Extract the [X, Y] coordinate from the center of the cell holding the provided text.  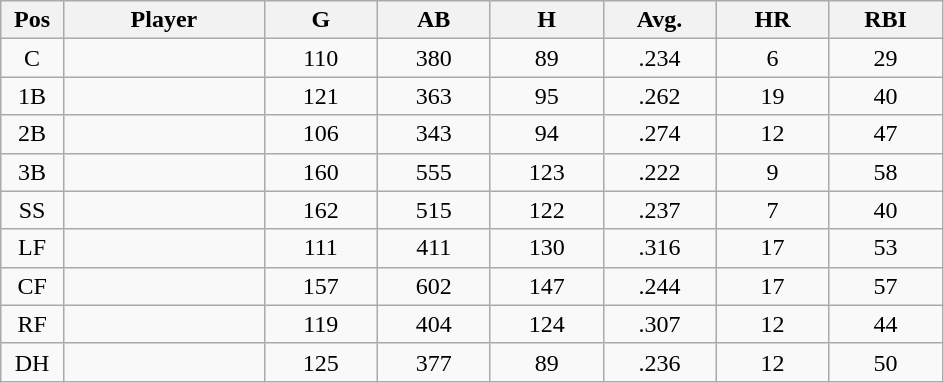
94 [546, 134]
19 [772, 96]
2B [32, 134]
DH [32, 362]
C [32, 58]
53 [886, 248]
Player [164, 20]
LF [32, 248]
122 [546, 210]
7 [772, 210]
47 [886, 134]
377 [434, 362]
G [320, 20]
AB [434, 20]
106 [320, 134]
111 [320, 248]
H [546, 20]
380 [434, 58]
404 [434, 324]
.244 [660, 286]
363 [434, 96]
29 [886, 58]
119 [320, 324]
CF [32, 286]
130 [546, 248]
3B [32, 172]
343 [434, 134]
.316 [660, 248]
RBI [886, 20]
110 [320, 58]
125 [320, 362]
58 [886, 172]
602 [434, 286]
95 [546, 96]
160 [320, 172]
6 [772, 58]
.307 [660, 324]
124 [546, 324]
9 [772, 172]
121 [320, 96]
.234 [660, 58]
Avg. [660, 20]
147 [546, 286]
162 [320, 210]
411 [434, 248]
.274 [660, 134]
.236 [660, 362]
.222 [660, 172]
1B [32, 96]
SS [32, 210]
44 [886, 324]
.237 [660, 210]
515 [434, 210]
555 [434, 172]
Pos [32, 20]
.262 [660, 96]
57 [886, 286]
HR [772, 20]
123 [546, 172]
50 [886, 362]
RF [32, 324]
157 [320, 286]
